Return the (X, Y) coordinate for the center point of the cell that contains the specified text.  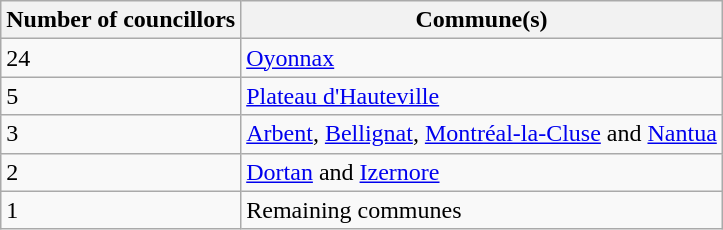
Dortan and Izernore (482, 172)
24 (121, 58)
3 (121, 134)
1 (121, 210)
Number of councillors (121, 20)
2 (121, 172)
Arbent, Bellignat, Montréal-la-Cluse and Nantua (482, 134)
Plateau d'Hauteville (482, 96)
Oyonnax (482, 58)
Commune(s) (482, 20)
5 (121, 96)
Remaining communes (482, 210)
